Detect which cell encompasses the target text, then output its (X, Y) center coordinate. 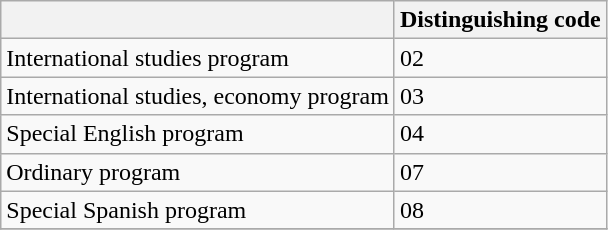
Ordinary program (198, 172)
International studies, economy program (198, 96)
Special Spanish program (198, 210)
03 (500, 96)
07 (500, 172)
02 (500, 58)
Distinguishing code (500, 20)
04 (500, 134)
International studies program (198, 58)
08 (500, 210)
Special English program (198, 134)
